From the cell containing the given text, extract its center point as (x, y) coordinate. 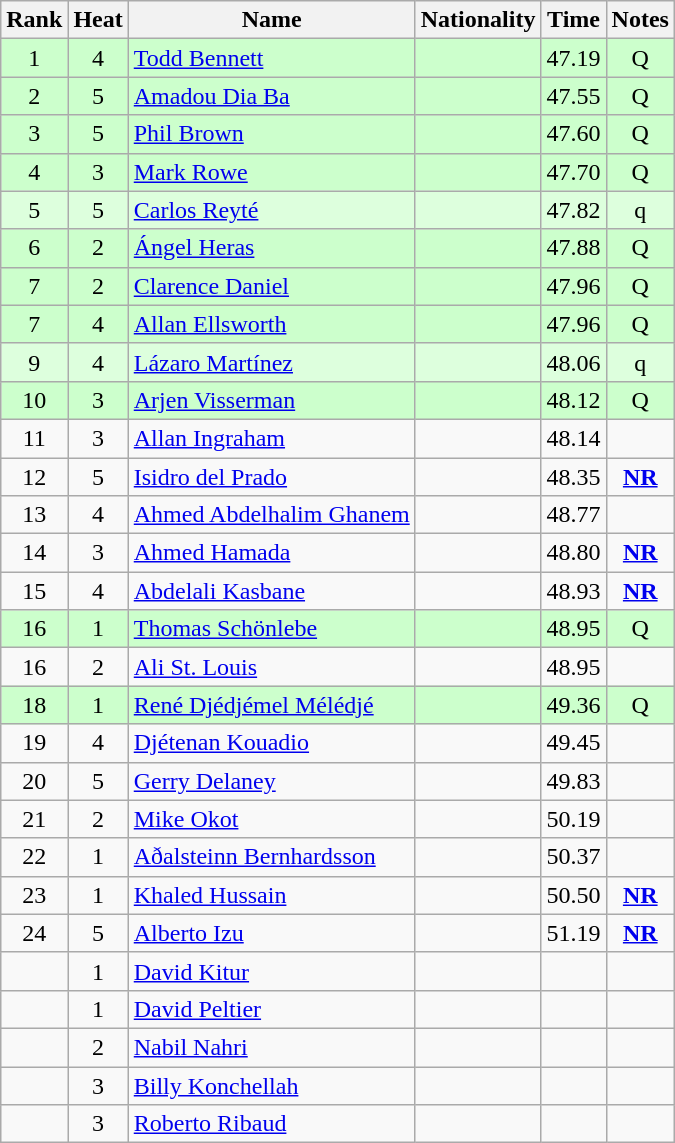
Carlos Reyté (272, 210)
48.80 (574, 553)
Heat (98, 20)
24 (34, 933)
Ali St. Louis (272, 667)
47.70 (574, 172)
21 (34, 819)
47.55 (574, 96)
Aðalsteinn Bernhardsson (272, 857)
47.88 (574, 248)
Arjen Visserman (272, 400)
Ahmed Hamada (272, 553)
48.35 (574, 477)
18 (34, 705)
49.83 (574, 781)
David Kitur (272, 971)
Time (574, 20)
Clarence Daniel (272, 286)
10 (34, 400)
9 (34, 362)
19 (34, 743)
49.45 (574, 743)
Allan Ellsworth (272, 324)
René Djédjémel Mélédjé (272, 705)
Notes (640, 20)
6 (34, 248)
Amadou Dia Ba (272, 96)
Name (272, 20)
49.36 (574, 705)
Allan Ingraham (272, 438)
Nationality (478, 20)
47.60 (574, 134)
48.06 (574, 362)
Khaled Hussain (272, 895)
Nabil Nahri (272, 1047)
12 (34, 477)
David Peltier (272, 1009)
Isidro del Prado (272, 477)
48.93 (574, 591)
22 (34, 857)
15 (34, 591)
50.19 (574, 819)
13 (34, 515)
14 (34, 553)
Roberto Ribaud (272, 1124)
48.77 (574, 515)
Billy Konchellah (272, 1085)
51.19 (574, 933)
Ahmed Abdelhalim Ghanem (272, 515)
11 (34, 438)
Alberto Izu (272, 933)
48.12 (574, 400)
Ángel Heras (272, 248)
Todd Bennett (272, 58)
Abdelali Kasbane (272, 591)
Djétenan Kouadio (272, 743)
Mike Okot (272, 819)
Phil Brown (272, 134)
23 (34, 895)
Lázaro Martínez (272, 362)
20 (34, 781)
Mark Rowe (272, 172)
48.14 (574, 438)
47.19 (574, 58)
50.37 (574, 857)
Gerry Delaney (272, 781)
Rank (34, 20)
47.82 (574, 210)
50.50 (574, 895)
Thomas Schönlebe (272, 629)
